Search for the cell housing the specified text and yield its (x, y) center coordinate. 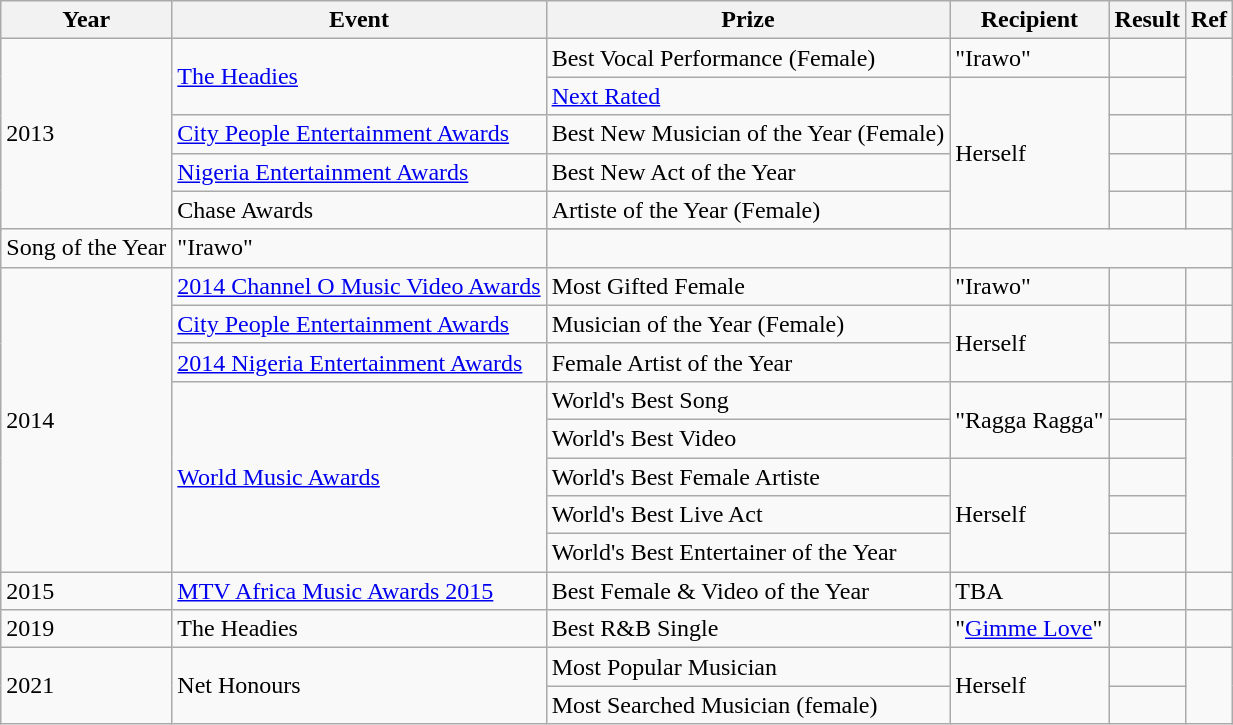
World's Best Video (748, 438)
World's Best Live Act (748, 515)
Artiste of the Year (Female) (748, 210)
2015 (86, 591)
2021 (86, 686)
Best New Musician of the Year (Female) (748, 134)
Most Popular Musician (748, 667)
Song of the Year (86, 248)
2013 (86, 134)
TBA (1030, 591)
Best New Act of the Year (748, 172)
Best R&B Single (748, 629)
Event (359, 20)
"Gimme Love" (1030, 629)
Nigeria Entertainment Awards (359, 172)
Year (86, 20)
Musician of the Year (Female) (748, 324)
Net Honours (359, 686)
Prize (748, 20)
Best Vocal Performance (Female) (748, 58)
Ref (1208, 20)
Recipient (1030, 20)
World Music Awards (359, 476)
Most Gifted Female (748, 286)
World's Best Entertainer of the Year (748, 553)
World's Best Song (748, 400)
Best Female & Video of the Year (748, 591)
"Ragga Ragga" (1030, 419)
World's Best Female Artiste (748, 477)
2019 (86, 629)
2014 Nigeria Entertainment Awards (359, 362)
2014 Channel O Music Video Awards (359, 286)
Next Rated (748, 96)
Result (1147, 20)
MTV Africa Music Awards 2015 (359, 591)
Female Artist of the Year (748, 362)
Chase Awards (359, 210)
2014 (86, 419)
Most Searched Musician (female) (748, 705)
